Identify which cell holds the provided text, then report its (x, y) central coordinate. 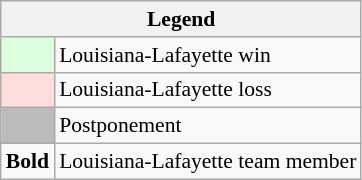
Bold (28, 162)
Louisiana-Lafayette loss (208, 90)
Postponement (208, 126)
Louisiana-Lafayette team member (208, 162)
Legend (182, 19)
Louisiana-Lafayette win (208, 55)
